Return [x, y] of the center of cell containing provided text 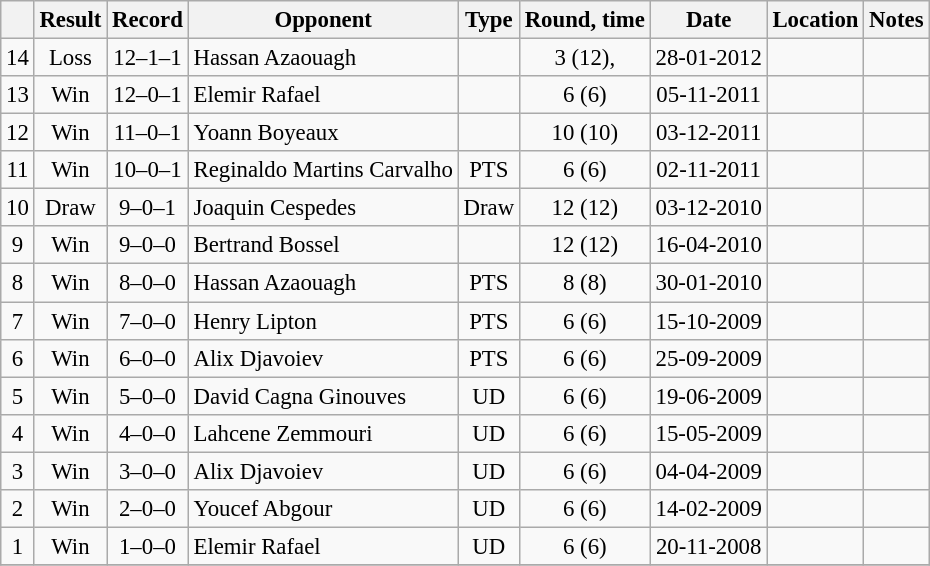
6–0–0 [148, 358]
4 [18, 433]
10–0–1 [148, 170]
14 [18, 58]
14-02-2009 [708, 509]
9–0–0 [148, 245]
28-01-2012 [708, 58]
1 [18, 546]
Loss [70, 58]
Notes [896, 20]
Date [708, 20]
2 [18, 509]
8 (8) [584, 283]
8–0–0 [148, 283]
5–0–0 [148, 396]
11 [18, 170]
8 [18, 283]
03-12-2010 [708, 208]
12–0–1 [148, 95]
4–0–0 [148, 433]
10 [18, 208]
6 [18, 358]
16-04-2010 [708, 245]
03-12-2011 [708, 133]
15-10-2009 [708, 321]
Bertrand Bossel [323, 245]
David Cagna Ginouves [323, 396]
7 [18, 321]
Round, time [584, 20]
Lahcene Zemmouri [323, 433]
13 [18, 95]
9–0–1 [148, 208]
Reginaldo Martins Carvalho [323, 170]
15-05-2009 [708, 433]
Record [148, 20]
2–0–0 [148, 509]
05-11-2011 [708, 95]
5 [18, 396]
12–1–1 [148, 58]
Yoann Boyeaux [323, 133]
20-11-2008 [708, 546]
25-09-2009 [708, 358]
04-04-2009 [708, 471]
Henry Lipton [323, 321]
3 [18, 471]
10 (10) [584, 133]
Youcef Abgour [323, 509]
Joaquin Cespedes [323, 208]
11–0–1 [148, 133]
Opponent [323, 20]
Location [816, 20]
Type [488, 20]
7–0–0 [148, 321]
3–0–0 [148, 471]
9 [18, 245]
3 (12), [584, 58]
12 [18, 133]
19-06-2009 [708, 396]
Result [70, 20]
1–0–0 [148, 546]
30-01-2010 [708, 283]
02-11-2011 [708, 170]
